Output the (x, y) coordinate of the center of the cell containing the given text.  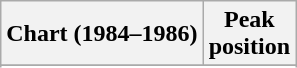
Chart (1984–1986) (102, 34)
Peakposition (249, 34)
